Locate the cell with the specified text and output its (x, y) center coordinate. 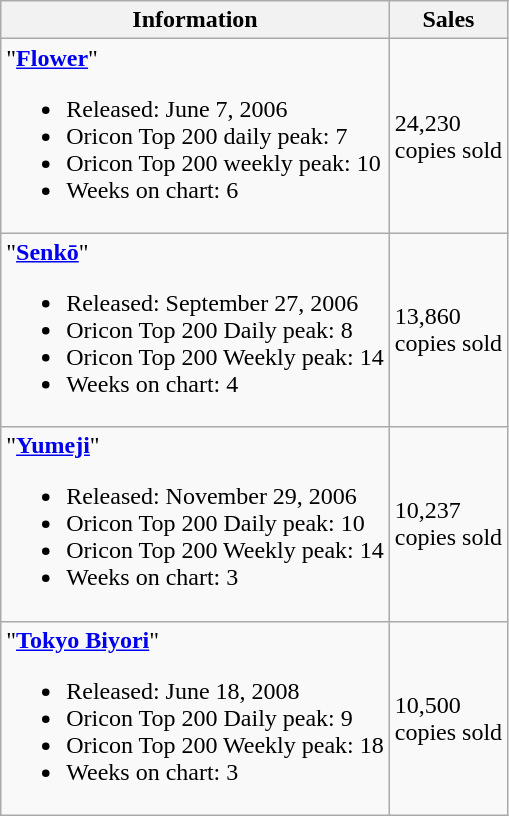
"Tokyo Biyori"Released: June 18, 2008Oricon Top 200 Daily peak: 9Oricon Top 200 Weekly peak: 18Weeks on chart: 3 (195, 718)
Information (195, 20)
"Senkō"Released: September 27, 2006Oricon Top 200 Daily peak: 8Oricon Top 200 Weekly peak: 14Weeks on chart: 4 (195, 330)
24,230copies sold (448, 136)
Sales (448, 20)
"Flower"Released: June 7, 2006Oricon Top 200 daily peak: 7Oricon Top 200 weekly peak: 10Weeks on chart: 6 (195, 136)
10,500copies sold (448, 718)
13,860copies sold (448, 330)
10,237copies sold (448, 524)
"Yumeji"Released: November 29, 2006Oricon Top 200 Daily peak: 10Oricon Top 200 Weekly peak: 14Weeks on chart: 3 (195, 524)
